Pinpoint the cell where the given text exists, returning its (x, y) midpoint coordinate. 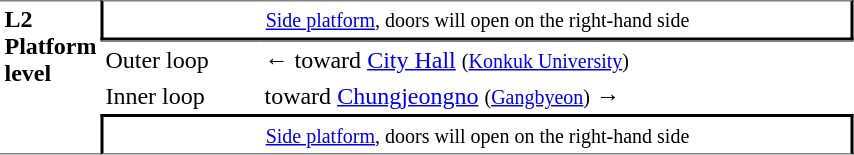
L2Platform level (50, 77)
Outer loop (180, 59)
← toward City Hall (Konkuk University) (557, 59)
Inner loop (180, 96)
toward Chungjeongno (Gangbyeon) → (557, 96)
